From the cell containing the given text, extract its center point as (x, y) coordinate. 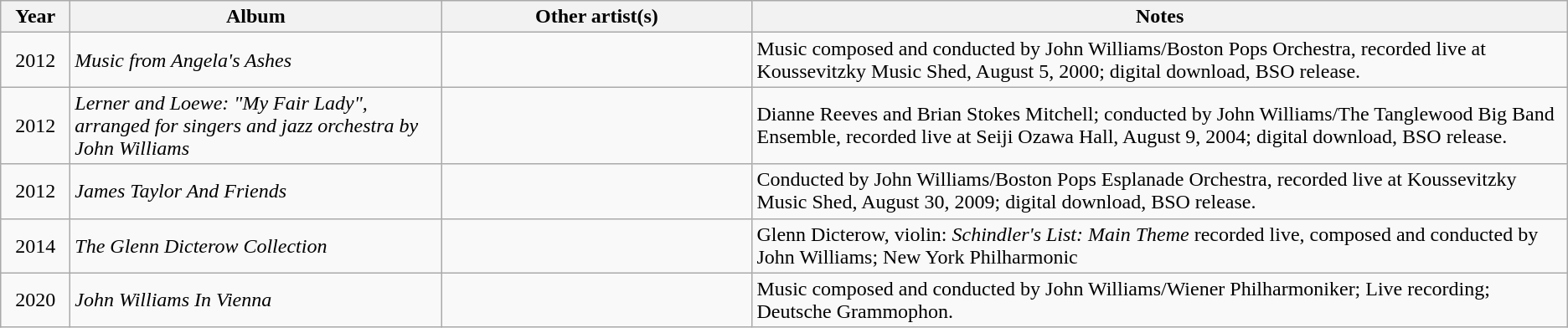
Lerner and Loewe: "My Fair Lady", arranged for singers and jazz orchestra by John Williams (256, 126)
2020 (35, 300)
Music from Angela's Ashes (256, 60)
Music composed and conducted by John Williams/Wiener Philharmoniker; Live recording; Deutsche Grammophon. (1159, 300)
Album (256, 17)
The Glenn Dicterow Collection (256, 246)
John Williams In Vienna (256, 300)
Conducted by John Williams/Boston Pops Esplanade Orchestra, recorded live at Koussevitzky Music Shed, August 30, 2009; digital download, BSO release. (1159, 191)
Glenn Dicterow, violin: Schindler's List: Main Theme recorded live, composed and conducted by John Williams; New York Philharmonic (1159, 246)
Notes (1159, 17)
Other artist(s) (596, 17)
Year (35, 17)
James Taylor And Friends (256, 191)
2014 (35, 246)
